Return [X, Y] of the center of cell containing provided text 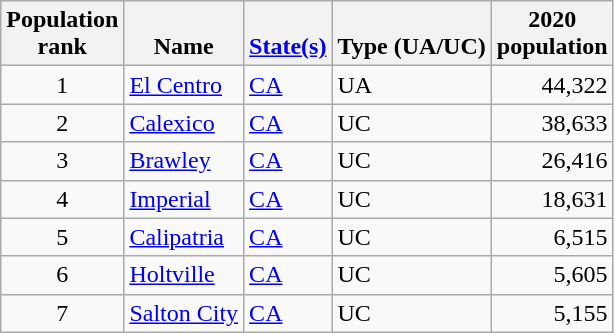
6,515 [552, 237]
7 [62, 313]
Brawley [184, 161]
Type (UA/UC) [412, 34]
Holtville [184, 275]
UA [412, 85]
Imperial [184, 199]
Name [184, 34]
5,605 [552, 275]
1 [62, 85]
4 [62, 199]
18,631 [552, 199]
2 [62, 123]
Populationrank [62, 34]
State(s) [288, 34]
2020population [552, 34]
5 [62, 237]
38,633 [552, 123]
Calexico [184, 123]
5,155 [552, 313]
3 [62, 161]
6 [62, 275]
Salton City [184, 313]
El Centro [184, 85]
Calipatria [184, 237]
26,416 [552, 161]
44,322 [552, 85]
